Capture the cell that displays the provided text and extract its (X, Y) central coordinate. 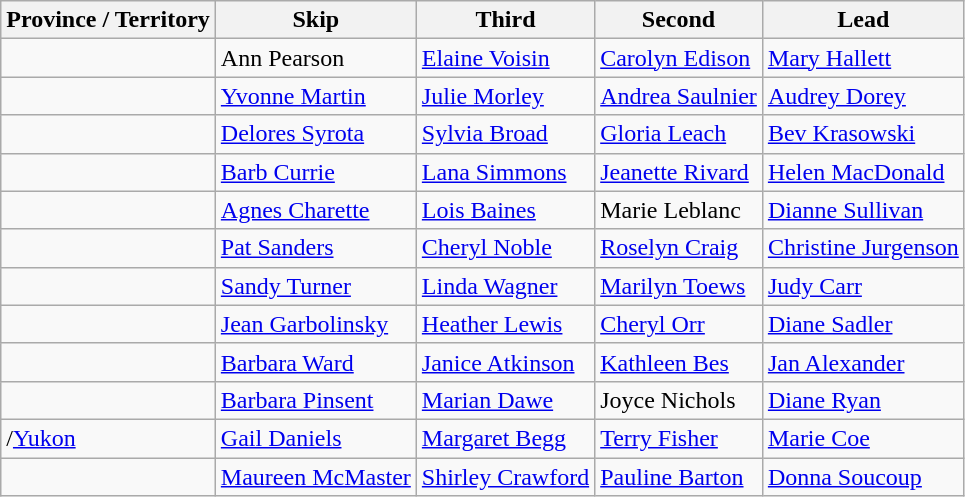
Marian Dawe (505, 400)
Kathleen Bes (679, 362)
Marie Leblanc (679, 210)
Barb Currie (316, 172)
Barbara Ward (316, 362)
Jean Garbolinsky (316, 324)
Gail Daniels (316, 438)
Ann Pearson (316, 58)
Delores Syrota (316, 134)
Terry Fisher (679, 438)
Shirley Crawford (505, 477)
Donna Soucoup (863, 477)
/Yukon (108, 438)
Bev Krasowski (863, 134)
Marilyn Toews (679, 286)
Jeanette Rivard (679, 172)
Elaine Voisin (505, 58)
Dianne Sullivan (863, 210)
Pauline Barton (679, 477)
Christine Jurgenson (863, 248)
Joyce Nichols (679, 400)
Lead (863, 20)
Cheryl Noble (505, 248)
Andrea Saulnier (679, 96)
Skip (316, 20)
Second (679, 20)
Mary Hallett (863, 58)
Diane Sadler (863, 324)
Carolyn Edison (679, 58)
Diane Ryan (863, 400)
Maureen McMaster (316, 477)
Yvonne Martin (316, 96)
Helen MacDonald (863, 172)
Cheryl Orr (679, 324)
Jan Alexander (863, 362)
Julie Morley (505, 96)
Audrey Dorey (863, 96)
Pat Sanders (316, 248)
Heather Lewis (505, 324)
Marie Coe (863, 438)
Province / Territory (108, 20)
Sandy Turner (316, 286)
Lana Simmons (505, 172)
Barbara Pinsent (316, 400)
Janice Atkinson (505, 362)
Sylvia Broad (505, 134)
Judy Carr (863, 286)
Margaret Begg (505, 438)
Linda Wagner (505, 286)
Roselyn Craig (679, 248)
Agnes Charette (316, 210)
Lois Baines (505, 210)
Third (505, 20)
Gloria Leach (679, 134)
